Locate the cell with the specified text and output its (x, y) center coordinate. 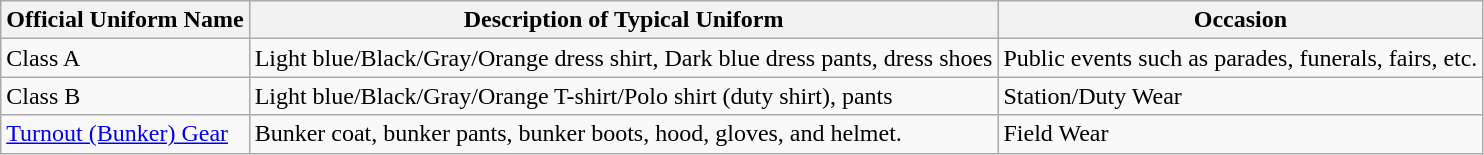
Official Uniform Name (125, 20)
Occasion (1240, 20)
Turnout (Bunker) Gear (125, 134)
Field Wear (1240, 134)
Light blue/Black/Gray/Orange dress shirt, Dark blue dress pants, dress shoes (624, 58)
Class A (125, 58)
Station/Duty Wear (1240, 96)
Public events such as parades, funerals, fairs, etc. (1240, 58)
Class B (125, 96)
Bunker coat, bunker pants, bunker boots, hood, gloves, and helmet. (624, 134)
Description of Typical Uniform (624, 20)
Light blue/Black/Gray/Orange T-shirt/Polo shirt (duty shirt), pants (624, 96)
